Return the [x, y] coordinate for the center point of the cell that contains the specified text.  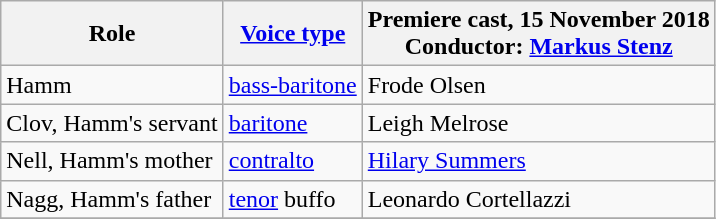
Leigh Melrose [538, 123]
tenor buffo [292, 199]
Hamm [112, 85]
Hilary Summers [538, 161]
contralto [292, 161]
Nell, Hamm's mother [112, 161]
Frode Olsen [538, 85]
baritone [292, 123]
Role [112, 34]
Nagg, Hamm's father [112, 199]
Leonardo Cortellazzi [538, 199]
Clov, Hamm's servant [112, 123]
Voice type [292, 34]
Premiere cast, 15 November 2018Conductor: Markus Stenz [538, 34]
bass-baritone [292, 85]
